Locate the cell with the specified text and output its [x, y] center coordinate. 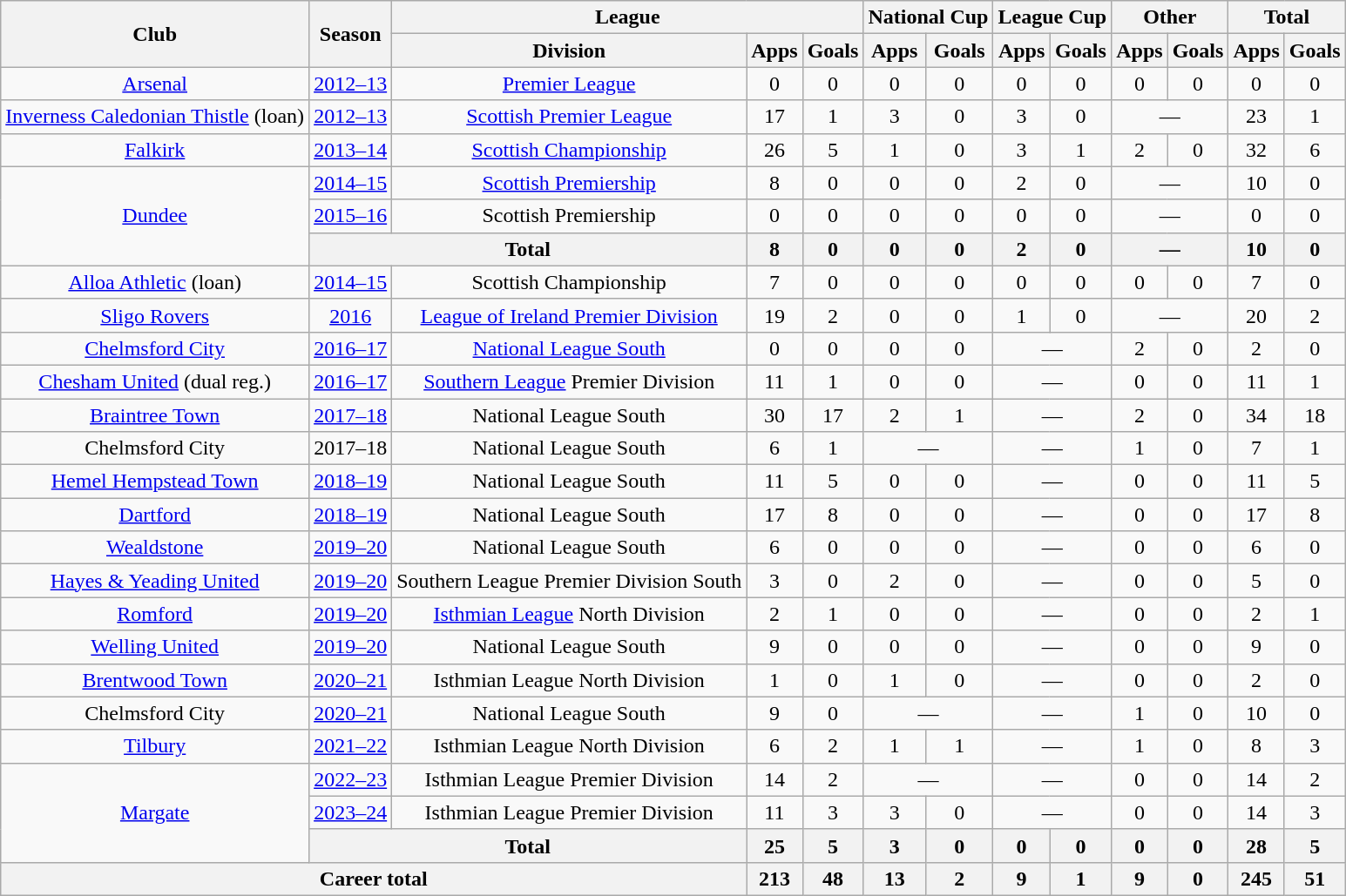
League Cup [1052, 17]
Brentwood Town [155, 680]
245 [1256, 879]
Alloa Athletic (loan) [155, 282]
Inverness Caledonian Thistle (loan) [155, 117]
2021–22 [350, 746]
20 [1256, 315]
Dartford [155, 515]
19 [774, 315]
18 [1315, 415]
2016 [350, 315]
2015–16 [350, 216]
Division [570, 51]
25 [774, 845]
Braintree Town [155, 415]
32 [1256, 150]
Falkirk [155, 150]
Romford [155, 614]
Hayes & Yeading United [155, 581]
Welling United [155, 647]
Scottish Premier League [570, 117]
Margate [155, 812]
34 [1256, 415]
League of Ireland Premier Division [570, 315]
23 [1256, 117]
2022–23 [350, 779]
Career total [374, 879]
13 [895, 879]
Sligo Rovers [155, 315]
26 [774, 150]
2013–14 [350, 150]
Other [1170, 17]
Southern League Premier Division [570, 381]
Season [350, 34]
28 [1256, 845]
213 [774, 879]
Arsenal [155, 84]
Southern League Premier Division South [570, 581]
51 [1315, 879]
League [627, 17]
Dundee [155, 216]
National Cup [929, 17]
30 [774, 415]
Club [155, 34]
Chesham United (dual reg.) [155, 381]
Tilbury [155, 746]
Premier League [570, 84]
Wealdstone [155, 548]
48 [833, 879]
2023–24 [350, 812]
Hemel Hempstead Town [155, 482]
